Detect which cell encompasses the target text, then output its (x, y) center coordinate. 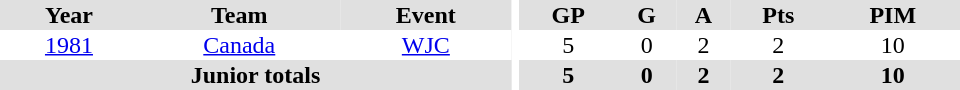
GP (568, 15)
PIM (893, 15)
Team (240, 15)
A (704, 15)
1981 (69, 45)
Pts (778, 15)
Event (426, 15)
Junior totals (256, 75)
G (646, 15)
WJC (426, 45)
Year (69, 15)
Canada (240, 45)
